From the cell containing the given text, extract its center point as (X, Y) coordinate. 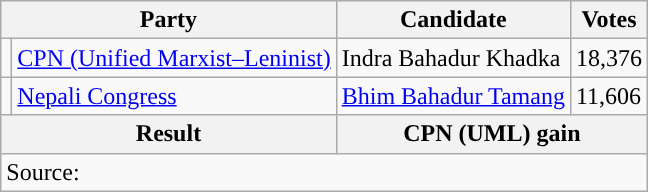
Result (168, 134)
Source: (324, 172)
11,606 (608, 96)
Indra Bahadur Khadka (453, 58)
Bhim Bahadur Tamang (453, 96)
Votes (608, 20)
18,376 (608, 58)
Nepali Congress (174, 96)
Party (168, 20)
CPN (Unified Marxist–Leninist) (174, 58)
CPN (UML) gain (492, 134)
Candidate (453, 20)
